Find where the given text appears and provide that cell's center as (x, y) coordinate. 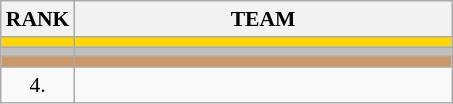
4. (38, 85)
RANK (38, 19)
TEAM (262, 19)
